Determine the (x, y) coordinate at the center of the cell enclosing the given text.  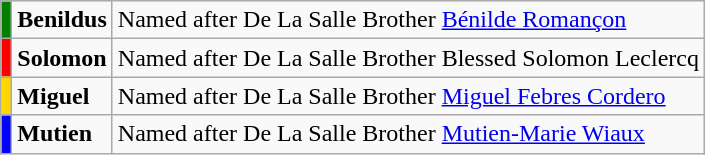
Miguel (62, 96)
Named after De La Salle Brother Mutien-Marie Wiaux (408, 134)
Named after De La Salle Brother Bénilde Romançon (408, 20)
Solomon (62, 58)
Named after De La Salle Brother Blessed Solomon Leclercq (408, 58)
Mutien (62, 134)
Named after De La Salle Brother Miguel Febres Cordero (408, 96)
Benildus (62, 20)
